Return the (X, Y) coordinate for the center point of the cell that contains the specified text.  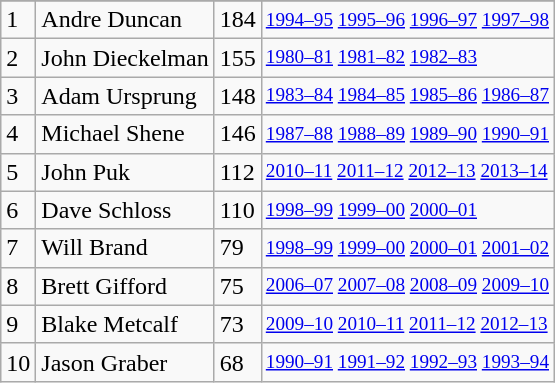
Brett Gifford (125, 286)
2 (18, 58)
8 (18, 286)
146 (238, 134)
Adam Ursprung (125, 96)
155 (238, 58)
112 (238, 172)
1998–99 1999–00 2000–01 2001–02 (407, 248)
110 (238, 210)
2009–10 2010–11 2011–12 2012–13 (407, 324)
Blake Metcalf (125, 324)
1987–88 1988–89 1989–90 1990–91 (407, 134)
2006–07 2007–08 2008–09 2009–10 (407, 286)
John Puk (125, 172)
3 (18, 96)
10 (18, 362)
1980–81 1981–82 1982–83 (407, 58)
1990–91 1991–92 1992–93 1993–94 (407, 362)
75 (238, 286)
Andre Duncan (125, 20)
Will Brand (125, 248)
1998–99 1999–00 2000–01 (407, 210)
5 (18, 172)
Dave Schloss (125, 210)
6 (18, 210)
2010–11 2011–12 2012–13 2013–14 (407, 172)
Jason Graber (125, 362)
7 (18, 248)
1 (18, 20)
4 (18, 134)
1983–84 1984–85 1985–86 1986–87 (407, 96)
73 (238, 324)
148 (238, 96)
9 (18, 324)
1994–95 1995–96 1996–97 1997–98 (407, 20)
79 (238, 248)
68 (238, 362)
Michael Shene (125, 134)
John Dieckelman (125, 58)
184 (238, 20)
